Locate the cell with the specified text and output its (x, y) center coordinate. 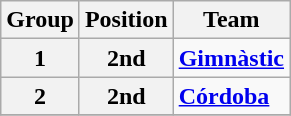
Córdoba (231, 96)
Position (126, 20)
1 (40, 58)
Gimnàstic (231, 58)
2 (40, 96)
Group (40, 20)
Team (231, 20)
